Pinpoint the cell where the given text exists, returning its [X, Y] midpoint coordinate. 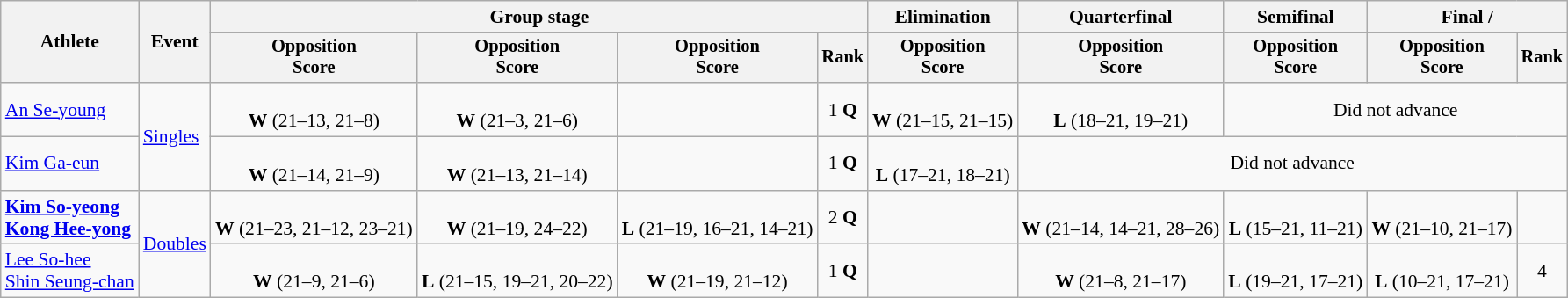
W (21–9, 21–6) [314, 271]
W (21–19, 21–12) [718, 271]
Elimination [943, 17]
L (10–21, 17–21) [1442, 271]
W (21–15, 21–15) [943, 109]
An Se-young [70, 109]
Final / [1467, 17]
Singles [175, 136]
W (21–23, 21–12, 23–21) [314, 218]
2 Q [842, 218]
W (21–13, 21–8) [314, 109]
Group stage [539, 17]
Semifinal [1295, 17]
W (21–3, 21–6) [517, 109]
W (21–8, 21–17) [1121, 271]
W (21–14, 14–21, 28–26) [1121, 218]
Athlete [70, 42]
W (21–19, 24–22) [517, 218]
L (21–15, 19–21, 20–22) [517, 271]
L (17–21, 18–21) [943, 164]
W (21–13, 21–14) [517, 164]
4 [1543, 271]
L (19–21, 17–21) [1295, 271]
Kim So-yeongKong Hee-yong [70, 218]
L (21–19, 16–21, 14–21) [718, 218]
Quarterfinal [1121, 17]
Event [175, 42]
W (21–10, 21–17) [1442, 218]
L (15–21, 11–21) [1295, 218]
L (18–21, 19–21) [1121, 109]
Kim Ga-eun [70, 164]
Doubles [175, 244]
W (21–14, 21–9) [314, 164]
Lee So-heeShin Seung-chan [70, 271]
